Identify which cell holds the provided text, then report its (x, y) central coordinate. 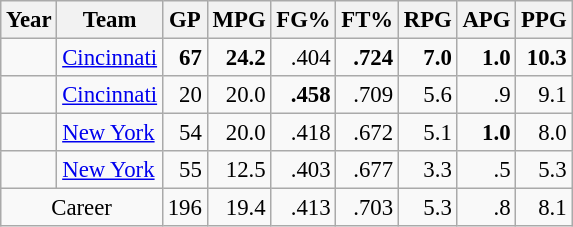
10.3 (544, 58)
.677 (368, 170)
FG% (304, 20)
8.0 (544, 133)
MPG (239, 20)
Career (82, 208)
67 (184, 58)
20 (184, 95)
19.4 (239, 208)
RPG (428, 20)
Team (110, 20)
.709 (368, 95)
.458 (304, 95)
.5 (486, 170)
54 (184, 133)
.672 (368, 133)
.8 (486, 208)
3.3 (428, 170)
9.1 (544, 95)
GP (184, 20)
.413 (304, 208)
.404 (304, 58)
12.5 (239, 170)
5.6 (428, 95)
.703 (368, 208)
7.0 (428, 58)
APG (486, 20)
PPG (544, 20)
24.2 (239, 58)
196 (184, 208)
5.1 (428, 133)
55 (184, 170)
FT% (368, 20)
8.1 (544, 208)
.9 (486, 95)
.403 (304, 170)
Year (29, 20)
.418 (304, 133)
.724 (368, 58)
